Search for the cell housing the specified text and yield its [X, Y] center coordinate. 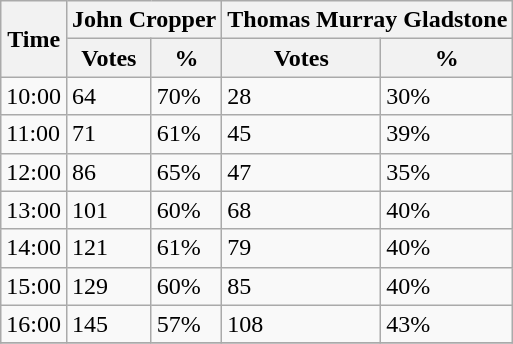
14:00 [34, 248]
10:00 [34, 96]
39% [447, 134]
12:00 [34, 172]
145 [108, 324]
101 [108, 210]
121 [108, 248]
57% [186, 324]
30% [447, 96]
70% [186, 96]
65% [186, 172]
86 [108, 172]
85 [302, 286]
John Cropper [144, 20]
79 [302, 248]
28 [302, 96]
71 [108, 134]
Thomas Murray Gladstone [368, 20]
45 [302, 134]
129 [108, 286]
43% [447, 324]
108 [302, 324]
13:00 [34, 210]
11:00 [34, 134]
16:00 [34, 324]
15:00 [34, 286]
47 [302, 172]
Time [34, 39]
64 [108, 96]
35% [447, 172]
68 [302, 210]
